Find where the given text appears and provide that cell's center as (x, y) coordinate. 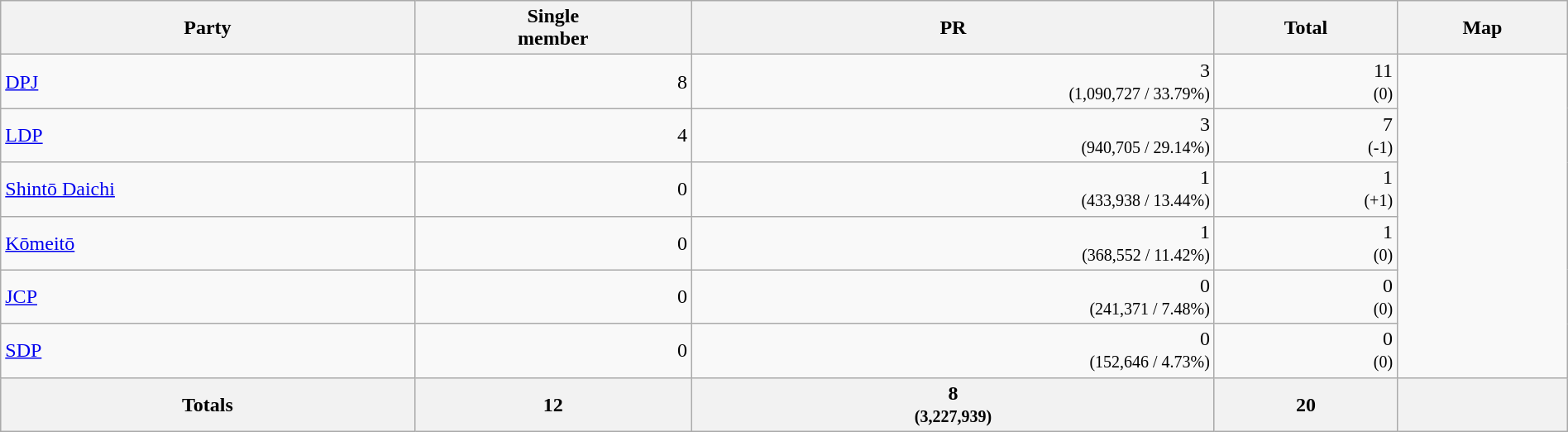
Total (1305, 28)
11(0) (1305, 81)
0(241,371 / 7.48%) (953, 296)
8(3,227,939) (953, 404)
LDP (208, 136)
4 (552, 136)
7(-1) (1305, 136)
DPJ (208, 81)
1(0) (1305, 243)
20 (1305, 404)
1(+1) (1305, 189)
Totals (208, 404)
12 (552, 404)
1(368,552 / 11.42%) (953, 243)
0(152,646 / 4.73%) (953, 351)
3(1,090,727 / 33.79%) (953, 81)
Map (1483, 28)
Party (208, 28)
3(940,705 / 29.14%) (953, 136)
1(433,938 / 13.44%) (953, 189)
PR (953, 28)
Kōmeitō (208, 243)
JCP (208, 296)
Singlemember (552, 28)
8 (552, 81)
SDP (208, 351)
Shintō Daichi (208, 189)
